Locate the cell with the specified text and output its [x, y] center coordinate. 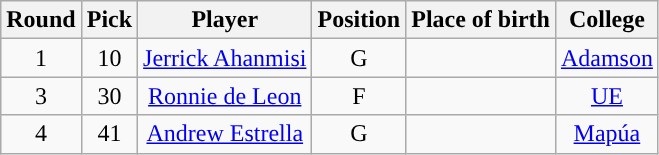
Player [225, 20]
4 [41, 134]
Jerrick Ahanmisi [225, 58]
Mapúa [606, 134]
10 [109, 58]
3 [41, 96]
Place of birth [481, 20]
F [359, 96]
Adamson [606, 58]
College [606, 20]
Andrew Estrella [225, 134]
Position [359, 20]
30 [109, 96]
Pick [109, 20]
Round [41, 20]
UE [606, 96]
41 [109, 134]
1 [41, 58]
Ronnie de Leon [225, 96]
